Find where the given text appears and provide that cell's center as (X, Y) coordinate. 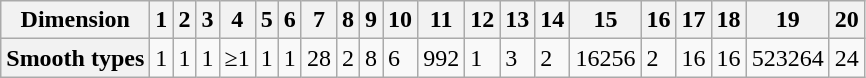
18 (728, 20)
7 (318, 20)
17 (694, 20)
28 (318, 58)
992 (442, 58)
19 (788, 20)
15 (606, 20)
14 (552, 20)
16256 (606, 58)
11 (442, 20)
4 (237, 20)
9 (372, 20)
10 (400, 20)
13 (518, 20)
24 (846, 58)
20 (846, 20)
Smooth types (76, 58)
523264 (788, 58)
Dimension (76, 20)
≥1 (237, 58)
5 (266, 20)
12 (482, 20)
